Extract the [x, y] coordinate from the center of the cell holding the provided text.  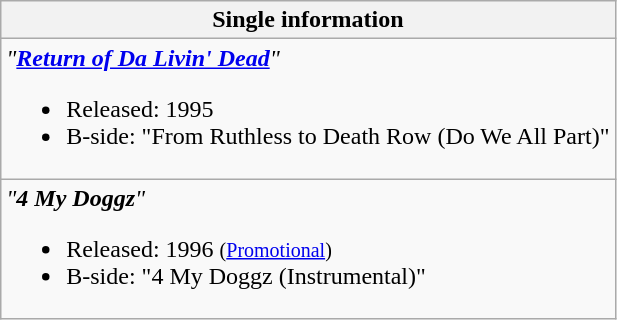
Single information [308, 20]
"Return of Da Livin' Dead"Released: 1995B-side: "From Ruthless to Death Row (Do We All Part)" [308, 109]
"4 My Doggz"Released: 1996 (Promotional)B-side: "4 My Doggz (Instrumental)" [308, 249]
